Find where the given text appears and provide that cell's center as (X, Y) coordinate. 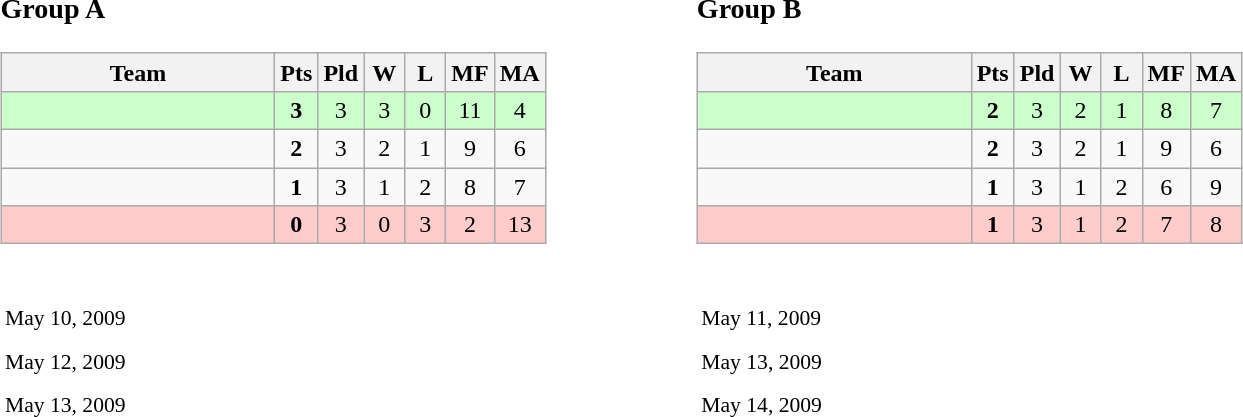
13 (520, 225)
11 (470, 110)
May 12, 2009 (312, 362)
May 10, 2009 (312, 318)
4 (520, 110)
